Detect which cell encompasses the target text, then output its [x, y] center coordinate. 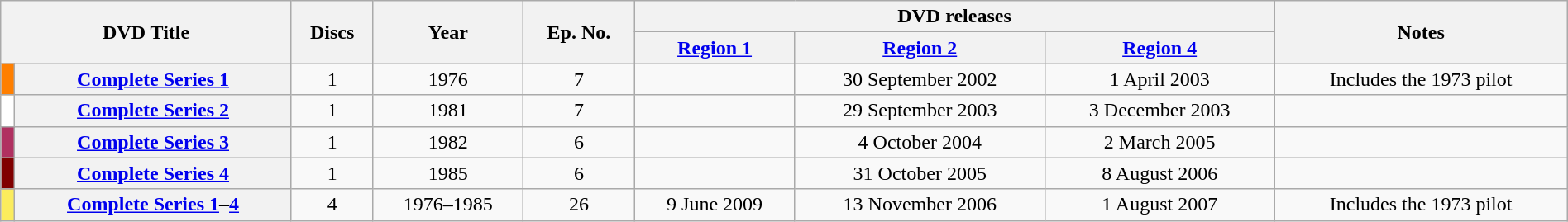
DVD releases [954, 17]
Complete Series 1–4 [154, 205]
1982 [448, 142]
29 September 2003 [920, 111]
Ep. No. [579, 32]
Region 1 [715, 48]
Region 4 [1159, 48]
9 June 2009 [715, 205]
Discs [332, 32]
4 October 2004 [920, 142]
Notes [1421, 32]
Region 2 [920, 48]
Complete Series 4 [154, 173]
1985 [448, 173]
13 November 2006 [920, 205]
26 [579, 205]
Complete Series 3 [154, 142]
30 September 2002 [920, 79]
1 August 2007 [1159, 205]
8 August 2006 [1159, 173]
2 March 2005 [1159, 142]
Year [448, 32]
3 December 2003 [1159, 111]
1 April 2003 [1159, 79]
DVD Title [146, 32]
4 [332, 205]
1976 [448, 79]
Complete Series 1 [154, 79]
1981 [448, 111]
31 October 2005 [920, 173]
Complete Series 2 [154, 111]
1976–1985 [448, 205]
